Scan for the cell matching the given text and deliver its (x, y) coordinate at center. 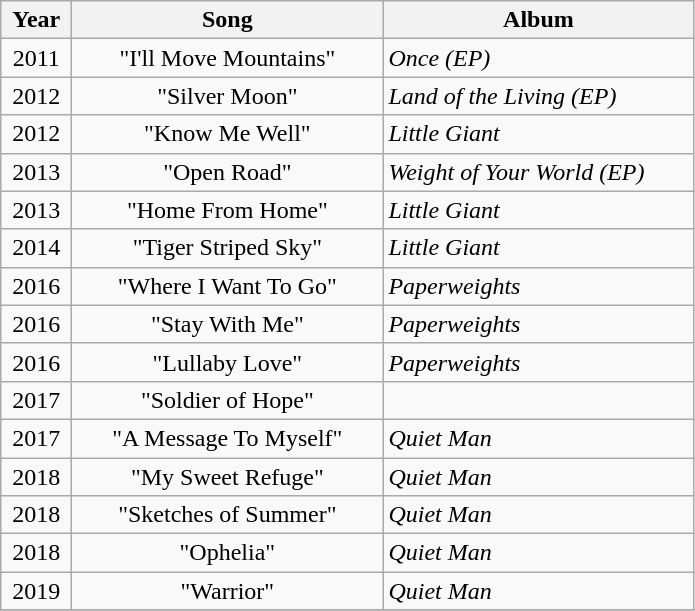
"Ophelia" (228, 553)
"Silver Moon" (228, 96)
Song (228, 20)
"Soldier of Hope" (228, 400)
2019 (36, 591)
Album (538, 20)
"Know Me Well" (228, 134)
"Tiger Striped Sky" (228, 248)
Weight of Your World (EP) (538, 172)
"Home From Home" (228, 210)
"Where I Want To Go" (228, 286)
"Warrior" (228, 591)
2011 (36, 58)
"A Message To Myself" (228, 438)
"Stay With Me" (228, 324)
"Lullaby Love" (228, 362)
"Sketches of Summer" (228, 515)
Year (36, 20)
Land of the Living (EP) (538, 96)
"I'll Move Mountains" (228, 58)
"My Sweet Refuge" (228, 477)
Once (EP) (538, 58)
"Open Road" (228, 172)
2014 (36, 248)
